Provide the [X, Y] coordinate of the cell's center where the given text is located.  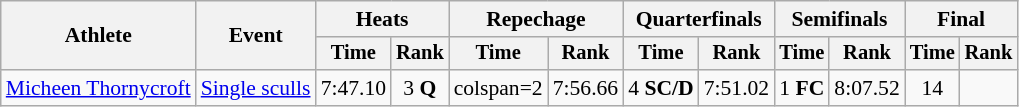
Event [256, 36]
Quarterfinals [698, 19]
Semifinals [840, 19]
Heats [382, 19]
4 SC/D [661, 88]
14 [932, 88]
3 Q [420, 88]
7:51.02 [736, 88]
7:56.66 [586, 88]
7:47.10 [354, 88]
colspan=2 [498, 88]
1 FC [802, 88]
Micheen Thornycroft [98, 88]
Single sculls [256, 88]
Final [961, 19]
Athlete [98, 36]
8:07.52 [866, 88]
Repechage [536, 19]
